Scan for the cell matching the given text and deliver its [x, y] coordinate at center. 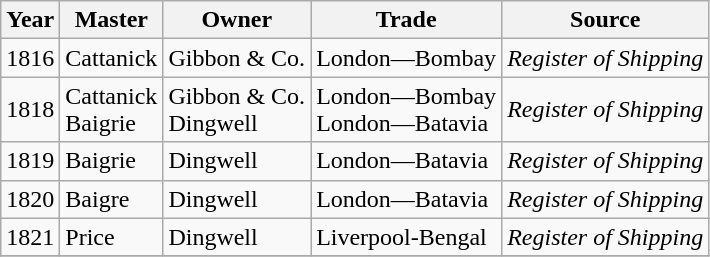
Liverpool-Bengal [406, 237]
Gibbon & Co. [237, 58]
Price [112, 237]
Trade [406, 20]
Baigrie [112, 161]
Source [606, 20]
Year [30, 20]
Master [112, 20]
London—BombayLondon—Batavia [406, 110]
Cattanick [112, 58]
1816 [30, 58]
Baigre [112, 199]
CattanickBaigrie [112, 110]
1818 [30, 110]
Gibbon & Co.Dingwell [237, 110]
1821 [30, 237]
1819 [30, 161]
1820 [30, 199]
London—Bombay [406, 58]
Owner [237, 20]
